Output the [X, Y] coordinate of the center of the cell containing the given text.  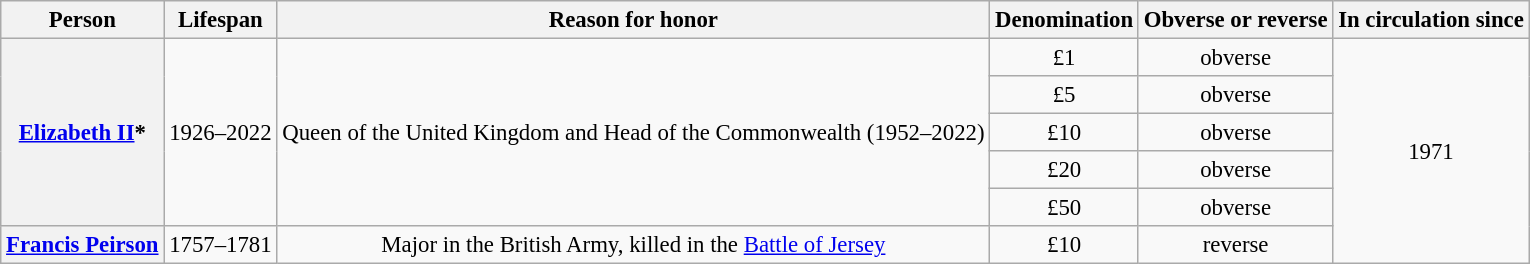
Queen of the United Kingdom and Head of the Commonwealth (1952–2022) [634, 133]
Reason for honor [634, 20]
1757–1781 [220, 245]
£5 [1064, 95]
Obverse or reverse [1235, 20]
£20 [1064, 170]
£50 [1064, 208]
Elizabeth II* [82, 133]
In circulation since [1431, 20]
Francis Peirson [82, 245]
reverse [1235, 245]
£1 [1064, 58]
1926–2022 [220, 133]
Major in the British Army, killed in the Battle of Jersey [634, 245]
Lifespan [220, 20]
Denomination [1064, 20]
Person [82, 20]
